Capture the cell that displays the provided text and extract its [X, Y] central coordinate. 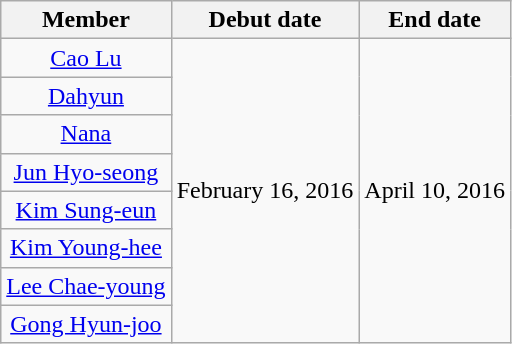
February 16, 2016 [265, 191]
Jun Hyo-seong [86, 172]
Member [86, 20]
Nana [86, 134]
Kim Sung-eun [86, 210]
Lee Chae-young [86, 286]
Cao Lu [86, 58]
End date [435, 20]
Kim Young-hee [86, 248]
Gong Hyun-joo [86, 324]
April 10, 2016 [435, 191]
Dahyun [86, 96]
Debut date [265, 20]
